Locate the cell with the specified text and output its [x, y] center coordinate. 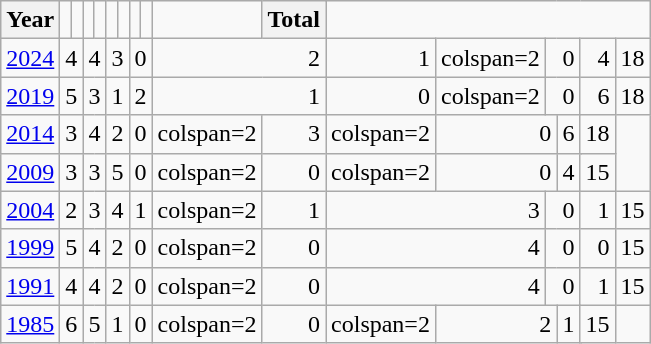
2024 [30, 58]
Year [30, 20]
Total [294, 20]
2014 [30, 134]
2009 [30, 172]
1985 [30, 324]
2019 [30, 96]
1999 [30, 248]
1991 [30, 286]
2004 [30, 210]
